Find where the given text appears and provide that cell's center as (X, Y) coordinate. 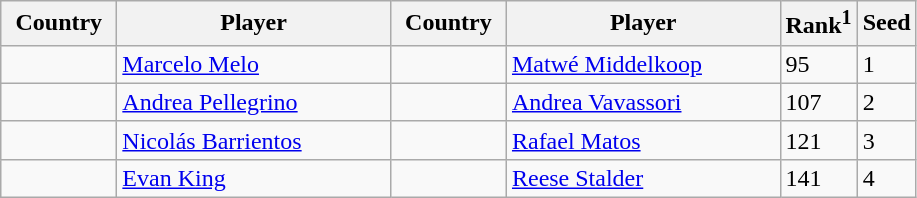
2 (886, 102)
107 (818, 102)
Evan King (254, 178)
4 (886, 178)
121 (818, 140)
3 (886, 140)
Nicolás Barrientos (254, 140)
95 (818, 64)
141 (818, 178)
1 (886, 64)
Rafael Matos (643, 140)
Matwé Middelkoop (643, 64)
Andrea Pellegrino (254, 102)
Marcelo Melo (254, 64)
Rank1 (818, 24)
Seed (886, 24)
Andrea Vavassori (643, 102)
Reese Stalder (643, 178)
